Search for the cell housing the specified text and yield its [x, y] center coordinate. 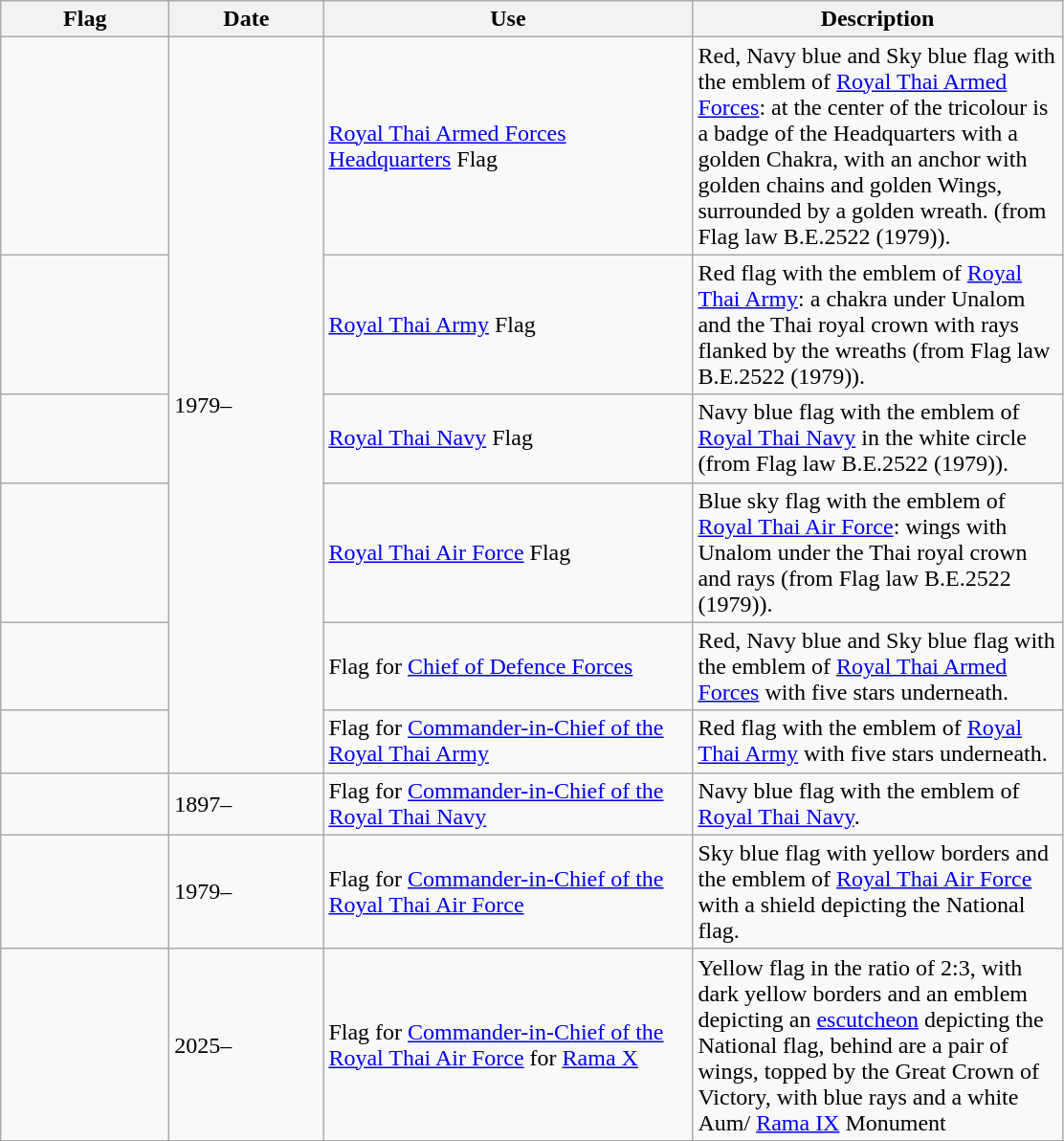
Sky blue flag with yellow borders and the emblem of Royal Thai Air Force with a shield depicting the National flag. [877, 892]
Flag for Commander-in-Chief of the Royal Thai Army [508, 741]
Red, Navy blue and Sky blue flag with the emblem of Royal Thai Armed Forces with five stars underneath. [877, 666]
Flag [85, 19]
Royal Thai Air Force Flag [508, 552]
Flag for Commander-in-Chief of the Royal Thai Navy [508, 804]
Royal Thai Navy Flag [508, 438]
Use [508, 19]
Blue sky flag with the emblem of Royal Thai Air Force: wings with Unalom under the Thai royal crown and rays (from Flag law B.E.2522 (1979)). [877, 552]
Navy blue flag with the emblem of Royal Thai Navy. [877, 804]
Royal Thai Army Flag [508, 324]
Red flag with the emblem of Royal Thai Army with five stars underneath. [877, 741]
Navy blue flag with the emblem of Royal Thai Navy in the white circle (from Flag law B.E.2522 (1979)). [877, 438]
Date [247, 19]
Flag for Commander-in-Chief of the Royal Thai Air Force [508, 892]
1897– [247, 804]
Flag for Chief of Defence Forces [508, 666]
2025– [247, 1044]
Description [877, 19]
Royal Thai Armed Forces Headquarters Flag [508, 145]
Flag for Commander-in-Chief of the Royal Thai Air Force for Rama X [508, 1044]
